Scan for the cell matching the given text and deliver its [x, y] coordinate at center. 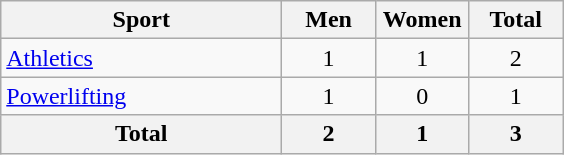
Women [422, 20]
Men [329, 20]
0 [422, 96]
Sport [142, 20]
3 [516, 134]
Athletics [142, 58]
Powerlifting [142, 96]
